Determine the [x, y] coordinate at the center of the cell enclosing the given text.  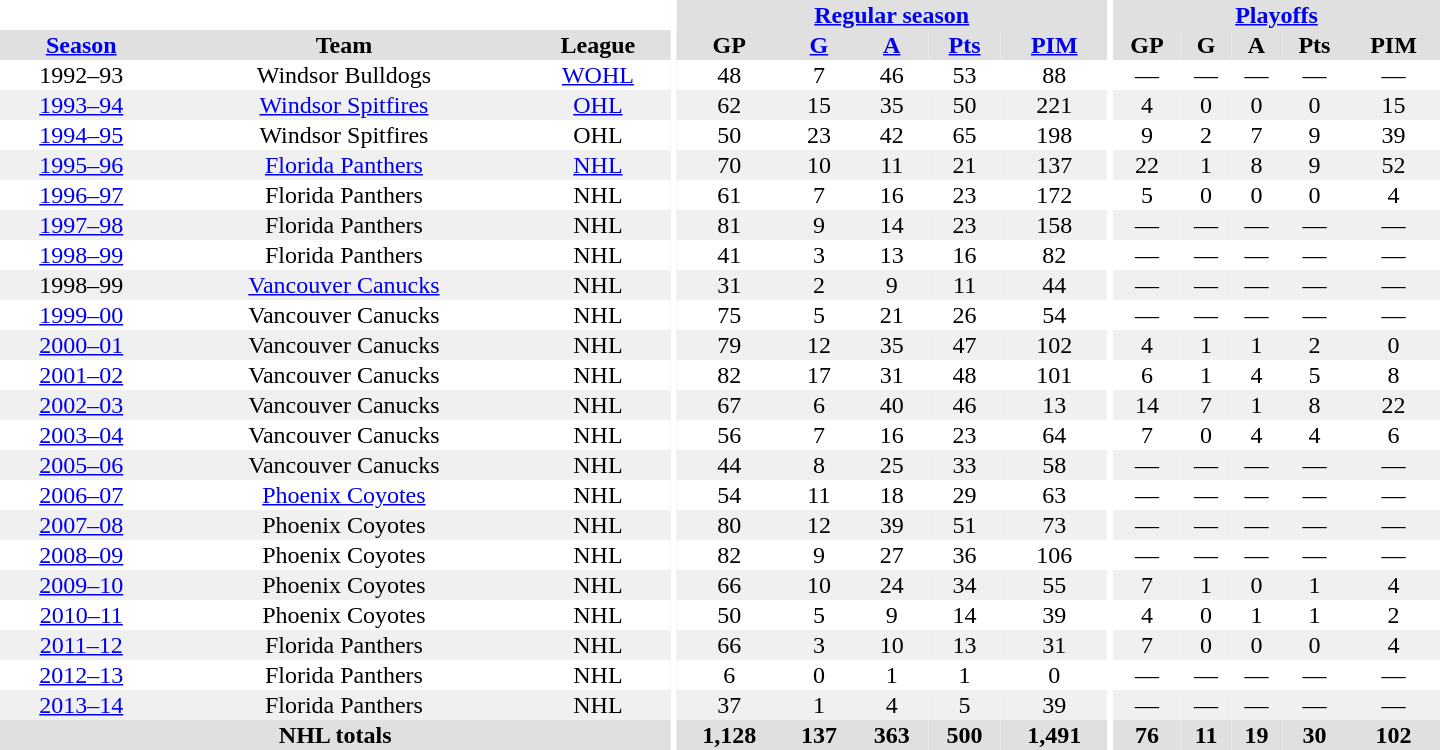
2005–06 [81, 465]
2009–10 [81, 585]
Playoffs [1276, 15]
League [598, 45]
Regular season [892, 15]
63 [1054, 495]
65 [964, 135]
2000–01 [81, 345]
41 [729, 255]
1999–00 [81, 315]
Windsor Bulldogs [344, 75]
40 [892, 405]
Season [81, 45]
76 [1147, 735]
36 [964, 555]
24 [892, 585]
29 [964, 495]
2006–07 [81, 495]
56 [729, 435]
1997–98 [81, 225]
2012–13 [81, 675]
NHL totals [335, 735]
363 [892, 735]
221 [1054, 105]
2011–12 [81, 645]
2001–02 [81, 375]
1992–93 [81, 75]
2007–08 [81, 525]
2008–09 [81, 555]
172 [1054, 195]
67 [729, 405]
51 [964, 525]
101 [1054, 375]
53 [964, 75]
26 [964, 315]
106 [1054, 555]
47 [964, 345]
33 [964, 465]
18 [892, 495]
88 [1054, 75]
1993–94 [81, 105]
79 [729, 345]
2013–14 [81, 705]
62 [729, 105]
1995–96 [81, 165]
Team [344, 45]
1994–95 [81, 135]
30 [1314, 735]
WOHL [598, 75]
1,128 [729, 735]
52 [1394, 165]
55 [1054, 585]
27 [892, 555]
70 [729, 165]
73 [1054, 525]
64 [1054, 435]
1996–97 [81, 195]
2002–03 [81, 405]
61 [729, 195]
80 [729, 525]
25 [892, 465]
58 [1054, 465]
1,491 [1054, 735]
2003–04 [81, 435]
198 [1054, 135]
37 [729, 705]
500 [964, 735]
158 [1054, 225]
19 [1256, 735]
42 [892, 135]
17 [818, 375]
75 [729, 315]
81 [729, 225]
2010–11 [81, 615]
34 [964, 585]
